Identify which cell holds the provided text, then report its (x, y) central coordinate. 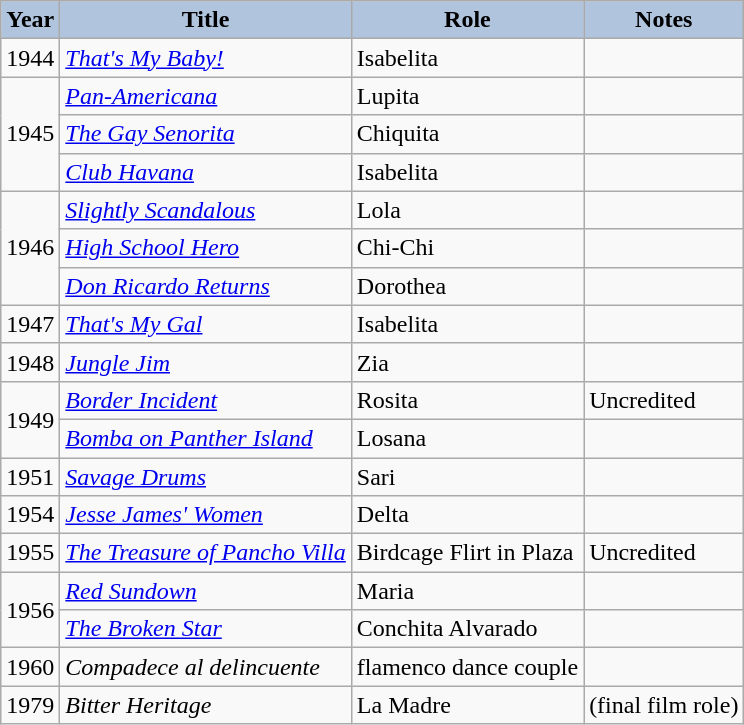
flamenco dance couple (467, 667)
Rosita (467, 400)
1951 (30, 477)
Lola (467, 210)
Sari (467, 477)
That's My Baby! (206, 58)
Bomba on Panther Island (206, 438)
Slightly Scandalous (206, 210)
Chiquita (467, 134)
Jungle Jim (206, 362)
Bitter Heritage (206, 705)
1979 (30, 705)
Club Havana (206, 172)
Notes (664, 20)
Red Sundown (206, 591)
1954 (30, 515)
La Madre (467, 705)
1947 (30, 324)
1949 (30, 419)
1945 (30, 134)
(final film role) (664, 705)
The Broken Star (206, 629)
1944 (30, 58)
Savage Drums (206, 477)
1955 (30, 553)
Delta (467, 515)
The Gay Senorita (206, 134)
1948 (30, 362)
The Treasure of Pancho Villa (206, 553)
Zia (467, 362)
Lupita (467, 96)
Birdcage Flirt in Plaza (467, 553)
Losana (467, 438)
Dorothea (467, 286)
1956 (30, 610)
Maria (467, 591)
Year (30, 20)
Chi-Chi (467, 248)
Compadece al delincuente (206, 667)
1946 (30, 248)
Role (467, 20)
Don Ricardo Returns (206, 286)
Jesse James' Women (206, 515)
Title (206, 20)
Border Incident (206, 400)
Conchita Alvarado (467, 629)
Pan-Americana (206, 96)
High School Hero (206, 248)
That's My Gal (206, 324)
1960 (30, 667)
